Detect which cell encompasses the target text, then output its [x, y] center coordinate. 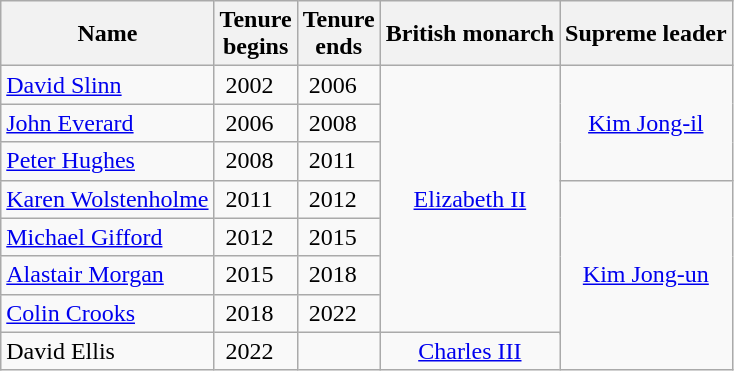
Name [108, 34]
Michael Gifford [108, 237]
Tenurebegins [256, 34]
Colin Crooks [108, 313]
Charles III [470, 351]
Peter Hughes [108, 161]
Supreme leader [646, 34]
British monarch [470, 34]
Kim Jong-un [646, 275]
John Everard [108, 123]
2002 [256, 85]
David Ellis [108, 351]
Alastair Morgan [108, 275]
Karen Wolstenholme [108, 199]
Kim Jong-il [646, 123]
Elizabeth II [470, 199]
Tenureends [338, 34]
David Slinn [108, 85]
